Detect which cell encompasses the target text, then output its [X, Y] center coordinate. 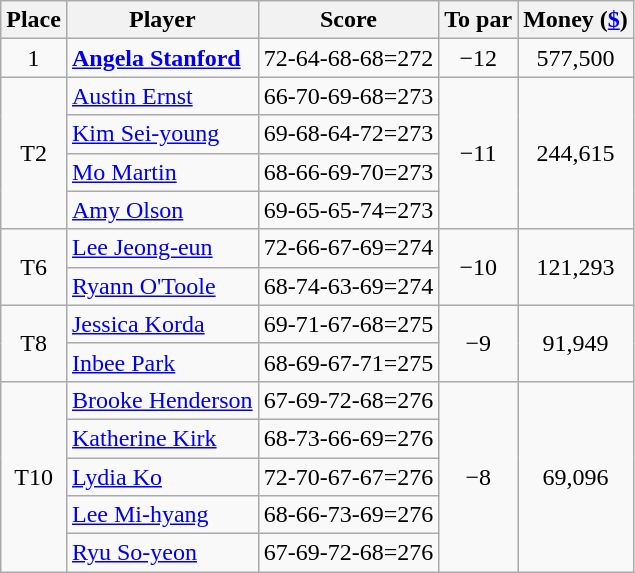
72-70-67-67=276 [348, 477]
−9 [478, 343]
Inbee Park [162, 362]
Jessica Korda [162, 324]
Lee Jeong-eun [162, 248]
121,293 [576, 267]
69-65-65-74=273 [348, 210]
−10 [478, 267]
T6 [34, 267]
Brooke Henderson [162, 400]
1 [34, 58]
−12 [478, 58]
−8 [478, 476]
68-66-73-69=276 [348, 515]
T2 [34, 153]
T10 [34, 476]
Angela Stanford [162, 58]
66-70-69-68=273 [348, 96]
244,615 [576, 153]
68-66-69-70=273 [348, 172]
Lee Mi-hyang [162, 515]
577,500 [576, 58]
Austin Ernst [162, 96]
72-66-67-69=274 [348, 248]
Money ($) [576, 20]
72-64-68-68=272 [348, 58]
Score [348, 20]
Amy Olson [162, 210]
To par [478, 20]
T8 [34, 343]
Player [162, 20]
69,096 [576, 476]
68-74-63-69=274 [348, 286]
69-71-67-68=275 [348, 324]
−11 [478, 153]
69-68-64-72=273 [348, 134]
Katherine Kirk [162, 438]
Ryann O'Toole [162, 286]
68-73-66-69=276 [348, 438]
91,949 [576, 343]
Place [34, 20]
Kim Sei-young [162, 134]
Mo Martin [162, 172]
Lydia Ko [162, 477]
Ryu So-yeon [162, 553]
68-69-67-71=275 [348, 362]
